Provide the (x, y) coordinate of the cell's center where the given text is located.  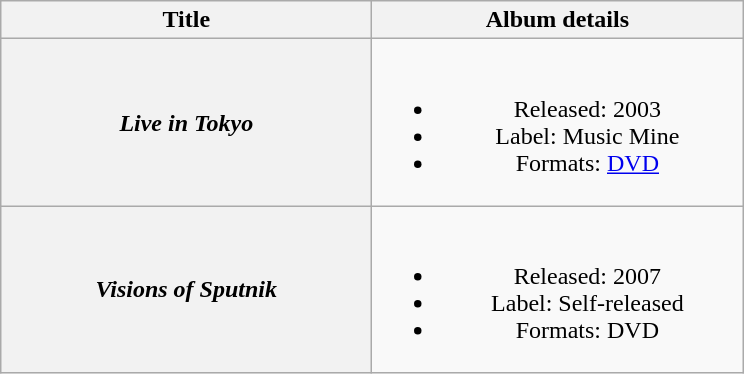
Released: 2003Label: Music MineFormats: DVD (558, 122)
Album details (558, 20)
Live in Tokyo (186, 122)
Released: 2007Label: Self-releasedFormats: DVD (558, 290)
Visions of Sputnik (186, 290)
Title (186, 20)
